Identify which cell holds the provided text, then report its [X, Y] central coordinate. 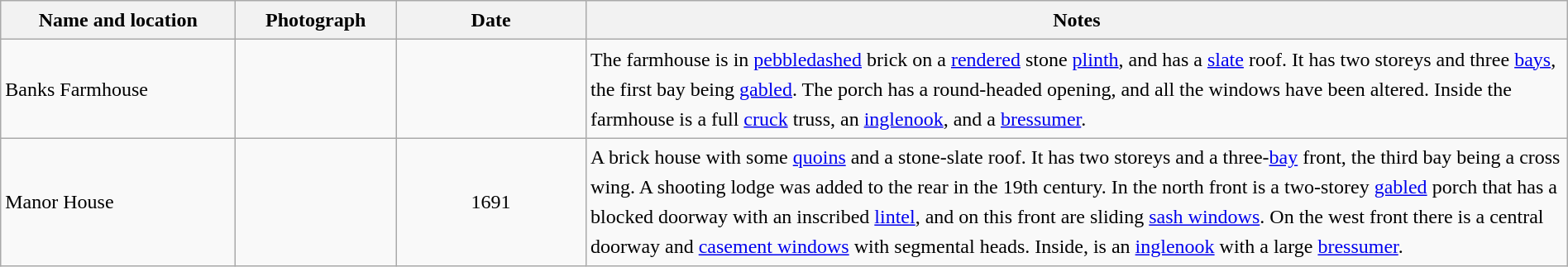
Notes [1077, 20]
1691 [491, 202]
Photograph [316, 20]
Name and location [118, 20]
Banks Farmhouse [118, 89]
Date [491, 20]
Manor House [118, 202]
